Detect which cell encompasses the target text, then output its (x, y) center coordinate. 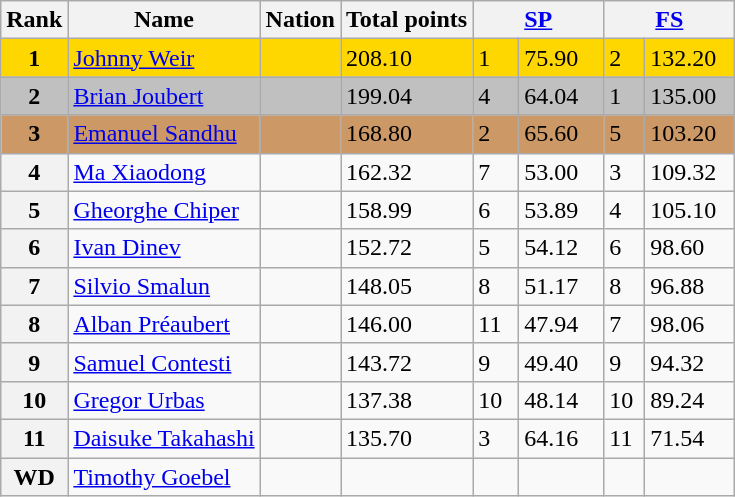
47.94 (562, 324)
Gheorghe Chiper (164, 210)
53.89 (562, 210)
Gregor Urbas (164, 400)
146.00 (406, 324)
65.60 (562, 134)
148.05 (406, 286)
132.20 (690, 58)
Brian Joubert (164, 96)
75.90 (562, 58)
Total points (406, 20)
98.60 (690, 248)
64.04 (562, 96)
71.54 (690, 438)
143.72 (406, 362)
Daisuke Takahashi (164, 438)
WD (34, 477)
Name (164, 20)
Samuel Contesti (164, 362)
Emanuel Sandhu (164, 134)
109.32 (690, 172)
64.16 (562, 438)
53.00 (562, 172)
137.38 (406, 400)
Johnny Weir (164, 58)
51.17 (562, 286)
135.70 (406, 438)
105.10 (690, 210)
208.10 (406, 58)
48.14 (562, 400)
89.24 (690, 400)
158.99 (406, 210)
199.04 (406, 96)
162.32 (406, 172)
Ma Xiaodong (164, 172)
SP (538, 20)
Timothy Goebel (164, 477)
94.32 (690, 362)
49.40 (562, 362)
Silvio Smalun (164, 286)
152.72 (406, 248)
54.12 (562, 248)
103.20 (690, 134)
Nation (300, 20)
Rank (34, 20)
Alban Préaubert (164, 324)
135.00 (690, 96)
Ivan Dinev (164, 248)
96.88 (690, 286)
168.80 (406, 134)
98.06 (690, 324)
FS (670, 20)
